Locate the cell with the specified text and output its [X, Y] center coordinate. 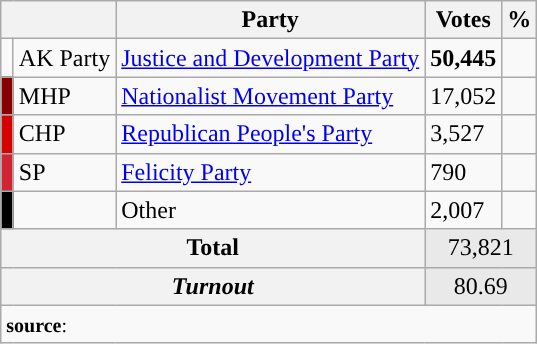
CHP [64, 134]
73,821 [481, 248]
50,445 [464, 58]
Other [270, 210]
2,007 [464, 210]
Nationalist Movement Party [270, 96]
% [520, 20]
790 [464, 172]
17,052 [464, 96]
80.69 [481, 286]
Republican People's Party [270, 134]
source: [269, 324]
Total [213, 248]
Felicity Party [270, 172]
AK Party [64, 58]
Turnout [213, 286]
Justice and Development Party [270, 58]
Party [270, 20]
MHP [64, 96]
Votes [464, 20]
SP [64, 172]
3,527 [464, 134]
